From the cell containing the given text, extract its center point as [X, Y] coordinate. 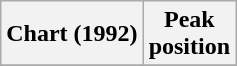
Peak position [189, 34]
Chart (1992) [72, 34]
